Identify which cell holds the provided text, then report its [x, y] central coordinate. 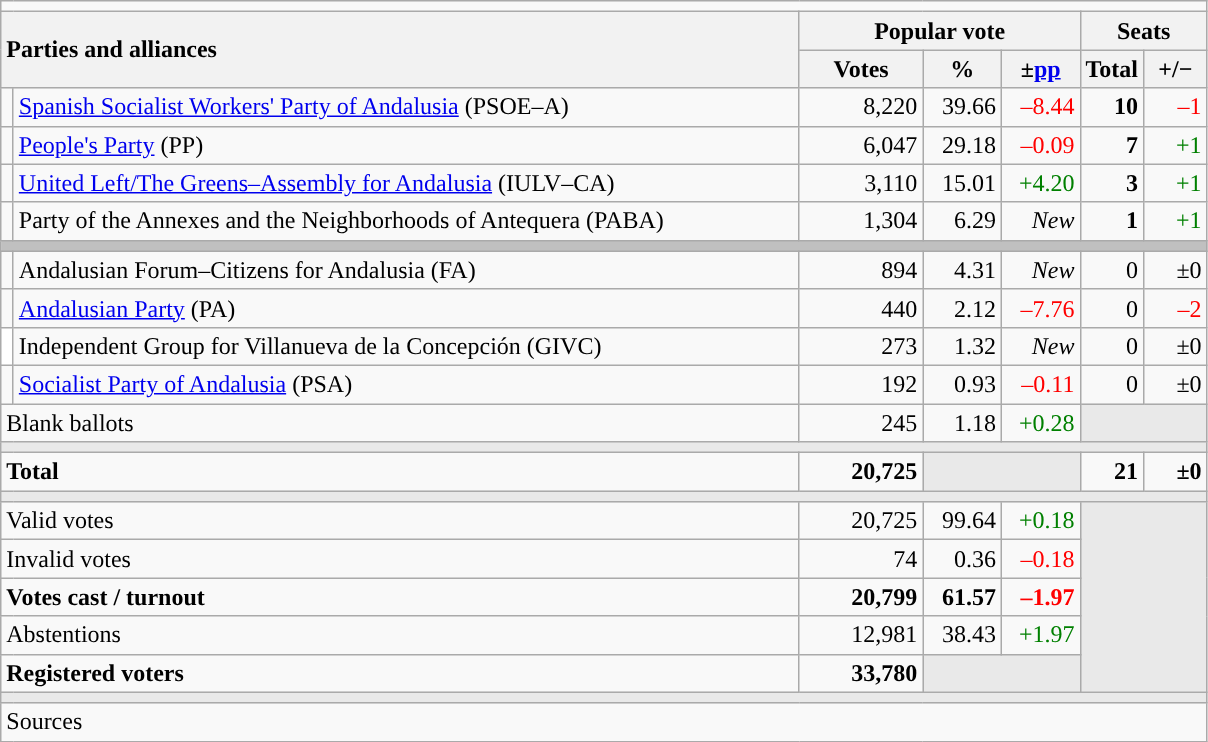
–8.44 [1040, 107]
0.36 [962, 559]
1.32 [962, 346]
8,220 [861, 107]
10 [1112, 107]
15.01 [962, 183]
1.18 [962, 423]
Valid votes [400, 521]
894 [861, 270]
Abstentions [400, 635]
–2 [1176, 308]
192 [861, 384]
–0.09 [1040, 145]
39.66 [962, 107]
+0.28 [1040, 423]
3,110 [861, 183]
273 [861, 346]
+0.18 [1040, 521]
38.43 [962, 635]
Andalusian Party (PA) [406, 308]
12,981 [861, 635]
21 [1112, 472]
% [962, 69]
440 [861, 308]
Andalusian Forum–Citizens for Andalusia (FA) [406, 270]
0.93 [962, 384]
3 [1112, 183]
99.64 [962, 521]
Independent Group for Villanueva de la Concepción (GIVC) [406, 346]
Sources [604, 722]
1,304 [861, 221]
People's Party (PP) [406, 145]
4.31 [962, 270]
Blank ballots [400, 423]
61.57 [962, 597]
Party of the Annexes and the Neighborhoods of Antequera (PABA) [406, 221]
Popular vote [940, 31]
Votes [861, 69]
Socialist Party of Andalusia (PSA) [406, 384]
33,780 [861, 673]
±pp [1040, 69]
–0.18 [1040, 559]
–7.76 [1040, 308]
Registered voters [400, 673]
+1.97 [1040, 635]
+4.20 [1040, 183]
74 [861, 559]
6,047 [861, 145]
–1.97 [1040, 597]
6.29 [962, 221]
245 [861, 423]
+/− [1176, 69]
Invalid votes [400, 559]
Spanish Socialist Workers' Party of Andalusia (PSOE–A) [406, 107]
Parties and alliances [400, 50]
–0.11 [1040, 384]
United Left/The Greens–Assembly for Andalusia (IULV–CA) [406, 183]
–1 [1176, 107]
20,799 [861, 597]
Seats [1144, 31]
7 [1112, 145]
2.12 [962, 308]
1 [1112, 221]
29.18 [962, 145]
Votes cast / turnout [400, 597]
